Determine the [X, Y] coordinate at the center of the cell enclosing the given text.  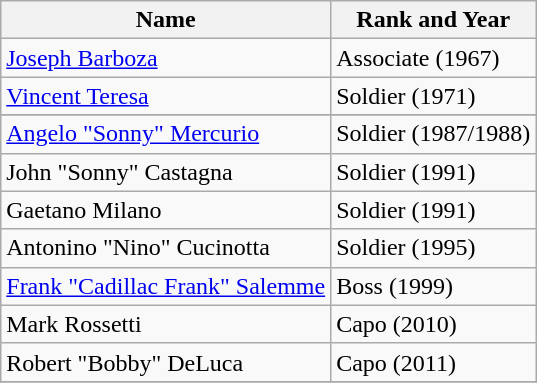
Rank and Year [434, 20]
Frank "Cadillac Frank" Salemme [166, 286]
Capo (2011) [434, 362]
Soldier (1995) [434, 248]
Robert "Bobby" DeLuca [166, 362]
Capo (2010) [434, 324]
Gaetano Milano [166, 210]
Soldier (1987/1988) [434, 134]
Soldier (1971) [434, 96]
Vincent Teresa [166, 96]
Mark Rossetti [166, 324]
Joseph Barboza [166, 58]
Boss (1999) [434, 286]
Angelo "Sonny" Mercurio [166, 134]
Associate (1967) [434, 58]
John "Sonny" Castagna [166, 172]
Name [166, 20]
Antonino "Nino" Cucinotta [166, 248]
